From the cell containing the given text, extract its center point as [x, y] coordinate. 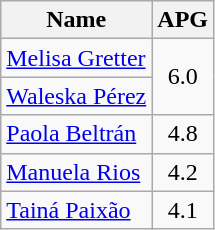
4.8 [183, 134]
Name [76, 20]
Waleska Pérez [76, 96]
Paola Beltrán [76, 134]
4.2 [183, 172]
Manuela Rios [76, 172]
Tainá Paixão [76, 210]
4.1 [183, 210]
6.0 [183, 77]
APG [183, 20]
Melisa Gretter [76, 58]
